Determine the (x, y) coordinate at the center of the cell enclosing the given text.  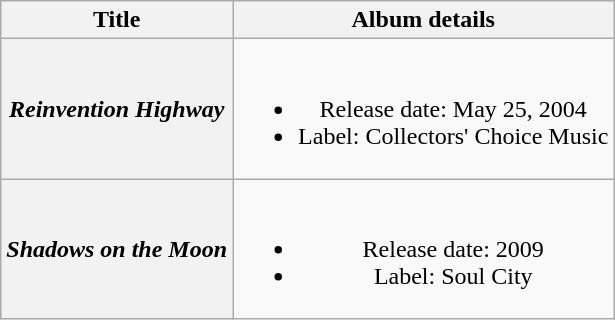
Release date: 2009Label: Soul City (424, 249)
Shadows on the Moon (117, 249)
Album details (424, 20)
Reinvention Highway (117, 109)
Release date: May 25, 2004Label: Collectors' Choice Music (424, 109)
Title (117, 20)
